Output the [X, Y] coordinate of the center of the cell containing the given text.  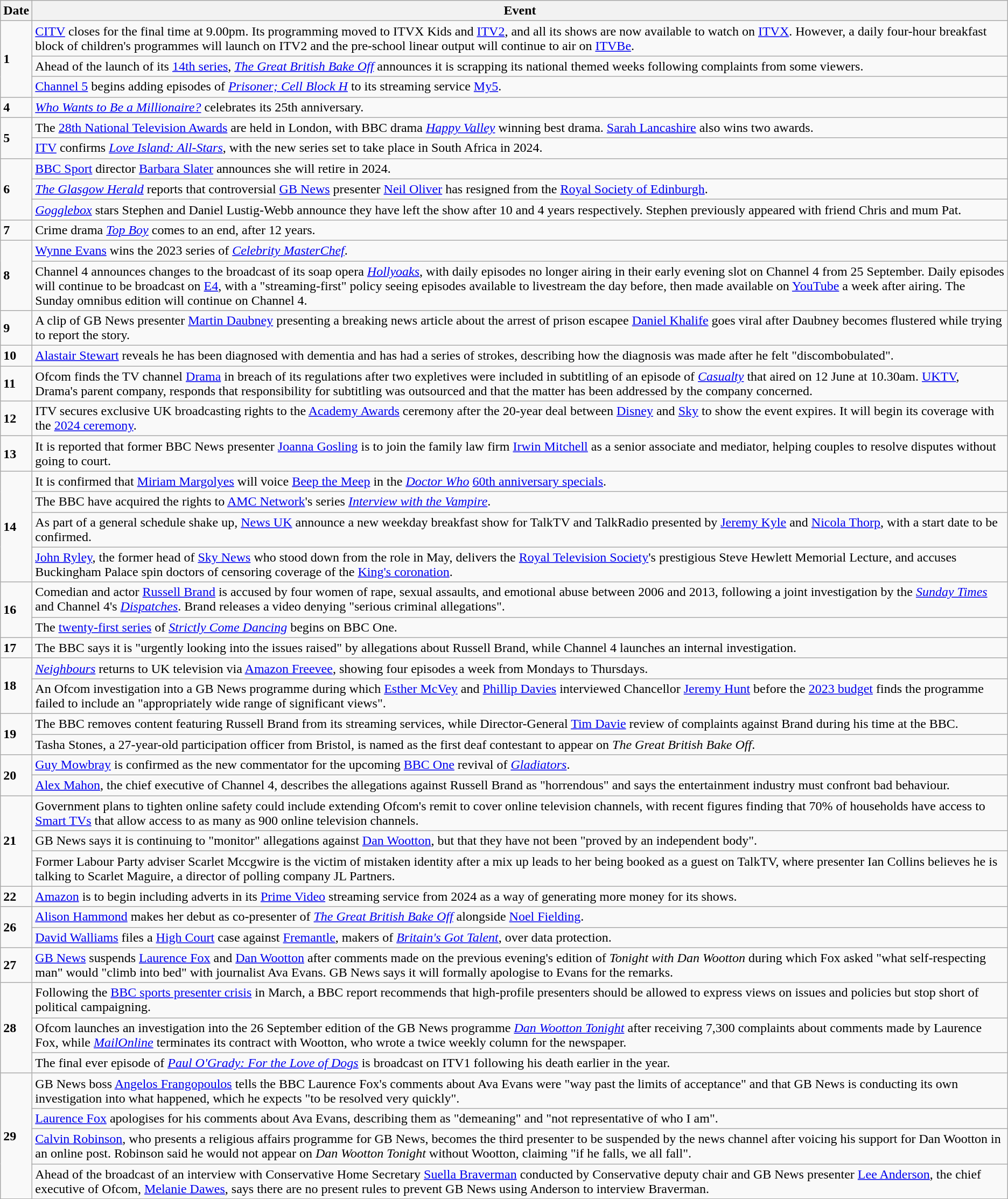
4 [16, 107]
Neighbours returns to UK television via Amazon Freevee, showing four episodes a week from Mondays to Thursdays. [520, 668]
11 [16, 383]
13 [16, 453]
ITV confirms Love Island: All-Stars, with the new series set to take place in South Africa in 2024. [520, 148]
21 [16, 841]
Date [16, 11]
Wynne Evans wins the 2023 series of Celebrity MasterChef. [520, 250]
The 28th National Television Awards are held in London, with BBC drama Happy Valley winning best drama. Sarah Lancashire also wins two awards. [520, 128]
6 [16, 189]
16 [16, 609]
GB News says it is continuing to "monitor" allegations against Dan Wootton, but that they have not been "proved by an independent body". [520, 841]
1 [16, 59]
7 [16, 230]
David Walliams files a High Court case against Fremantle, makers of Britain's Got Talent, over data protection. [520, 937]
The final ever episode of Paul O'Grady: For the Love of Dogs is broadcast on ITV1 following his death earlier in the year. [520, 1063]
Who Wants to Be a Millionaire? celebrates its 25th anniversary. [520, 107]
Event [520, 11]
Amazon is to begin including adverts in its Prime Video streaming service from 2024 as a way of generating more money for its shows. [520, 896]
BBC Sport director Barbara Slater announces she will retire in 2024. [520, 169]
Alison Hammond makes her debut as co-presenter of The Great British Bake Off alongside Noel Fielding. [520, 917]
The twenty-first series of Strictly Come Dancing begins on BBC One. [520, 627]
The BBC says it is "urgently looking into the issues raised" by allegations about Russell Brand, while Channel 4 launches an internal investigation. [520, 648]
Laurence Fox apologises for his comments about Ava Evans, describing them as "demeaning" and "not representative of who I am". [520, 1118]
17 [16, 648]
20 [16, 775]
28 [16, 1028]
Guy Mowbray is confirmed as the new commentator for the upcoming BBC One revival of Gladiators. [520, 765]
Channel 5 begins adding episodes of Prisoner; Cell Block H to its streaming service My5. [520, 87]
10 [16, 356]
Crime drama Top Boy comes to an end, after 12 years. [520, 230]
18 [16, 686]
Tasha Stones, a 27-year-old participation officer from Bristol, is named as the first deaf contestant to appear on The Great British Bake Off. [520, 745]
9 [16, 328]
19 [16, 734]
14 [16, 527]
27 [16, 965]
26 [16, 927]
29 [16, 1136]
5 [16, 138]
The Glasgow Herald reports that controversial GB News presenter Neil Oliver has resigned from the Royal Society of Edinburgh. [520, 189]
8 [16, 275]
12 [16, 419]
22 [16, 896]
The BBC have acquired the rights to AMC Network's series Interview with the Vampire. [520, 502]
It is confirmed that Miriam Margolyes will voice Beep the Meep in the Doctor Who 60th anniversary specials. [520, 481]
